Identify which cell holds the provided text, then report its [X, Y] central coordinate. 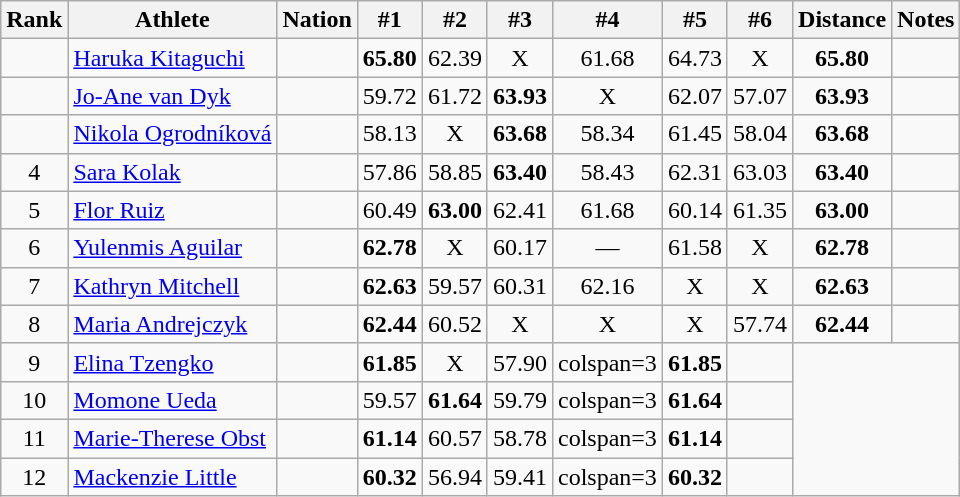
61.45 [694, 134]
Sara Kolak [172, 172]
Nikola Ogrodníková [172, 134]
61.35 [760, 210]
Haruka Kitaguchi [172, 58]
64.73 [694, 58]
7 [34, 286]
58.43 [607, 172]
58.34 [607, 134]
60.57 [454, 438]
63.03 [760, 172]
Yulenmis Aguilar [172, 248]
9 [34, 362]
Nation [317, 20]
60.14 [694, 210]
62.39 [454, 58]
Rank [34, 20]
62.31 [694, 172]
#3 [520, 20]
59.41 [520, 477]
60.49 [390, 210]
#1 [390, 20]
Kathryn Mitchell [172, 286]
57.74 [760, 324]
60.52 [454, 324]
62.41 [520, 210]
#2 [454, 20]
5 [34, 210]
59.79 [520, 400]
Jo-Ane van Dyk [172, 96]
60.31 [520, 286]
Elina Tzengko [172, 362]
58.13 [390, 134]
57.86 [390, 172]
Distance [842, 20]
Mackenzie Little [172, 477]
59.72 [390, 96]
61.58 [694, 248]
62.07 [694, 96]
57.07 [760, 96]
#6 [760, 20]
#5 [694, 20]
6 [34, 248]
Marie-Therese Obst [172, 438]
Momone Ueda [172, 400]
57.90 [520, 362]
58.85 [454, 172]
#4 [607, 20]
10 [34, 400]
Notes [926, 20]
58.04 [760, 134]
58.78 [520, 438]
Flor Ruiz [172, 210]
Maria Andrejczyk [172, 324]
Athlete [172, 20]
11 [34, 438]
12 [34, 477]
8 [34, 324]
61.72 [454, 96]
4 [34, 172]
56.94 [454, 477]
60.17 [520, 248]
— [607, 248]
62.16 [607, 286]
